Return the [x, y] coordinate for the center point of the cell that contains the specified text.  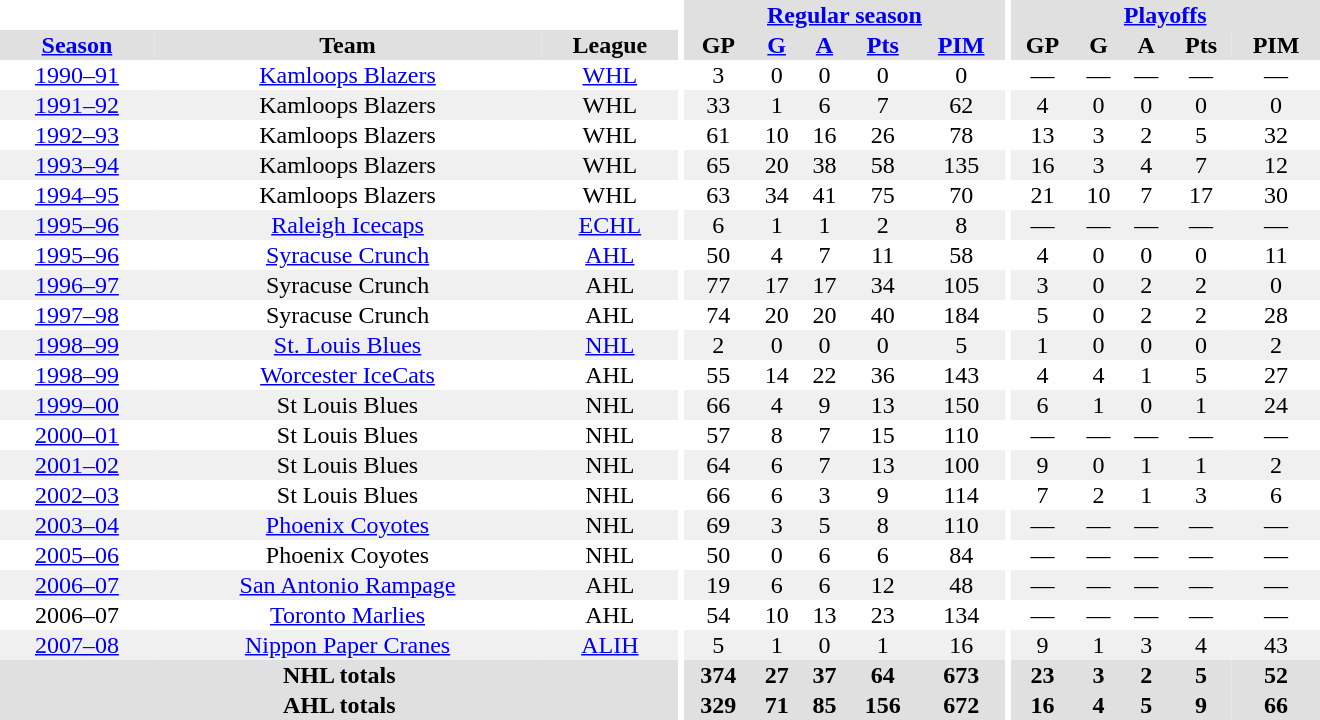
184 [961, 315]
ECHL [610, 225]
26 [882, 135]
63 [718, 195]
1993–94 [77, 165]
2001–02 [77, 465]
40 [882, 315]
62 [961, 105]
374 [718, 675]
15 [882, 435]
48 [961, 585]
19 [718, 585]
28 [1276, 315]
St. Louis Blues [348, 345]
Worcester IceCats [348, 375]
NHL totals [340, 675]
71 [777, 705]
70 [961, 195]
2002–03 [77, 495]
24 [1276, 405]
30 [1276, 195]
38 [825, 165]
150 [961, 405]
1997–98 [77, 315]
84 [961, 555]
San Antonio Rampage [348, 585]
114 [961, 495]
2000–01 [77, 435]
37 [825, 675]
21 [1042, 195]
Playoffs [1165, 15]
1992–93 [77, 135]
22 [825, 375]
Raleigh Icecaps [348, 225]
32 [1276, 135]
672 [961, 705]
1994–95 [77, 195]
78 [961, 135]
65 [718, 165]
134 [961, 615]
54 [718, 615]
69 [718, 525]
14 [777, 375]
33 [718, 105]
85 [825, 705]
135 [961, 165]
156 [882, 705]
75 [882, 195]
329 [718, 705]
1991–92 [77, 105]
2003–04 [77, 525]
1999–00 [77, 405]
Nippon Paper Cranes [348, 645]
100 [961, 465]
36 [882, 375]
ALIH [610, 645]
74 [718, 315]
1990–91 [77, 75]
Team [348, 45]
55 [718, 375]
52 [1276, 675]
673 [961, 675]
41 [825, 195]
Season [77, 45]
43 [1276, 645]
77 [718, 285]
57 [718, 435]
61 [718, 135]
Toronto Marlies [348, 615]
105 [961, 285]
League [610, 45]
AHL totals [340, 705]
2007–08 [77, 645]
Regular season [844, 15]
143 [961, 375]
1996–97 [77, 285]
2005–06 [77, 555]
